Find where the given text appears and provide that cell's center as (x, y) coordinate. 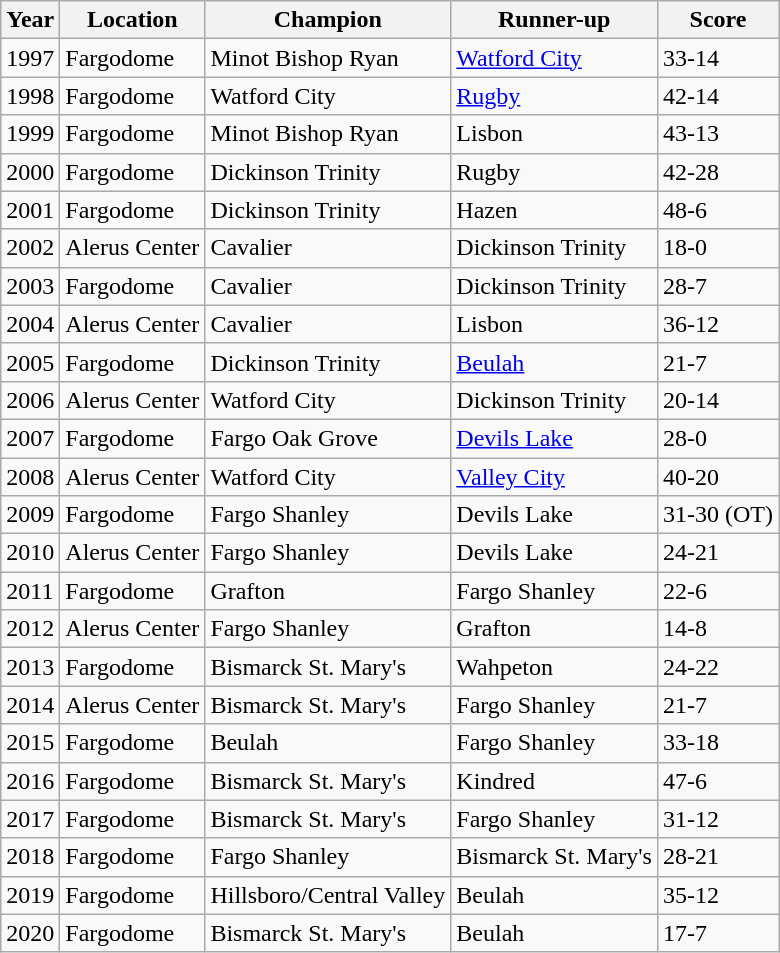
Hillsboro/Central Valley (328, 895)
17-7 (718, 933)
2010 (30, 553)
2018 (30, 857)
Score (718, 20)
Runner-up (554, 20)
20-14 (718, 400)
2002 (30, 248)
31-12 (718, 819)
18-0 (718, 248)
2012 (30, 629)
2003 (30, 286)
2009 (30, 515)
24-21 (718, 553)
2004 (30, 324)
42-14 (718, 96)
33-18 (718, 743)
43-13 (718, 134)
2016 (30, 781)
33-14 (718, 58)
2006 (30, 400)
1997 (30, 58)
35-12 (718, 895)
2011 (30, 591)
2008 (30, 477)
31-30 (OT) (718, 515)
47-6 (718, 781)
2005 (30, 362)
2015 (30, 743)
2017 (30, 819)
14-8 (718, 629)
2001 (30, 210)
28-7 (718, 286)
36-12 (718, 324)
24-22 (718, 667)
Hazen (554, 210)
2014 (30, 705)
1999 (30, 134)
40-20 (718, 477)
2019 (30, 895)
1998 (30, 96)
2007 (30, 438)
22-6 (718, 591)
Valley City (554, 477)
2000 (30, 172)
Location (132, 20)
Wahpeton (554, 667)
28-0 (718, 438)
2020 (30, 933)
48-6 (718, 210)
42-28 (718, 172)
Champion (328, 20)
2013 (30, 667)
28-21 (718, 857)
Kindred (554, 781)
Fargo Oak Grove (328, 438)
Year (30, 20)
